Scan for the cell matching the given text and deliver its (x, y) coordinate at center. 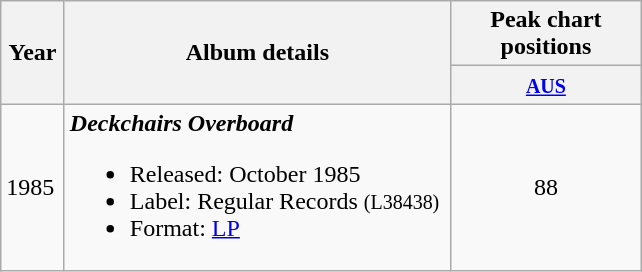
88 (546, 188)
Deckchairs OverboardReleased: October 1985Label: Regular Records (L38438)Format: LP (257, 188)
AUS (546, 85)
Peak chart positions (546, 34)
Album details (257, 52)
1985 (33, 188)
Year (33, 52)
